Extract the (x, y) coordinate from the center of the cell holding the provided text.  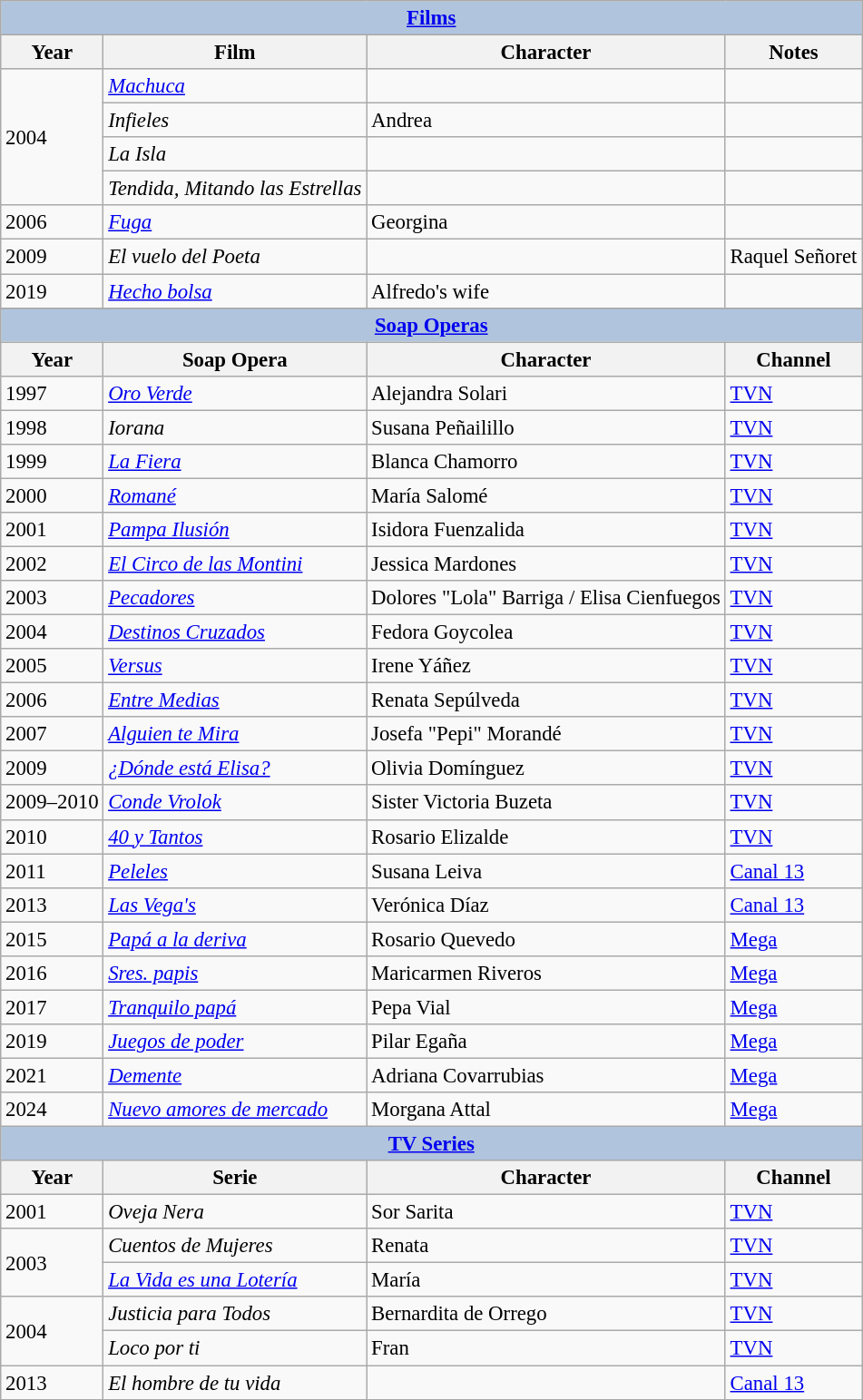
Demente (235, 1075)
Irene Yáñez (546, 666)
1998 (53, 427)
2011 (53, 871)
Oveja Nera (235, 1212)
TV Series (432, 1144)
2016 (53, 974)
Alguien te Mira (235, 734)
Olivia Domínguez (546, 769)
Alfredo's wife (546, 291)
¿Dónde está Elisa? (235, 769)
Rosario Elizalde (546, 837)
2005 (53, 666)
2007 (53, 734)
1997 (53, 393)
La Fiera (235, 462)
Films (432, 18)
Papá a la deriva (235, 939)
Pampa Ilusión (235, 530)
Alejandra Solari (546, 393)
Blanca Chamorro (546, 462)
Josefa "Pepi" Morandé (546, 734)
2024 (53, 1110)
Entre Medias (235, 700)
2009–2010 (53, 803)
Susana Peñailillo (546, 427)
Justicia para Todos (235, 1315)
2015 (53, 939)
Rosario Quevedo (546, 939)
Peleles (235, 871)
Pepa Vial (546, 1007)
Tendida, Mitando las Estrellas (235, 189)
40 y Tantos (235, 837)
Andrea (546, 121)
Renata Sepúlveda (546, 700)
Soap Operas (432, 325)
Bernardita de Orrego (546, 1315)
Morgana Attal (546, 1110)
La Isla (235, 154)
Notes (793, 53)
Destinos Cruzados (235, 632)
Jessica Mardones (546, 563)
El hombre de tu vida (235, 1383)
Fran (546, 1348)
Film (235, 53)
El Circo de las Montini (235, 563)
Raquel Señoret (793, 257)
Dolores "Lola" Barriga / Elisa Cienfuegos (546, 598)
Machuca (235, 86)
Serie (235, 1178)
2021 (53, 1075)
Georgina (546, 222)
2000 (53, 495)
Iorana (235, 427)
Nuevo amores de mercado (235, 1110)
María Salomé (546, 495)
1999 (53, 462)
María (546, 1280)
Maricarmen Riveros (546, 974)
Versus (235, 666)
2017 (53, 1007)
La Vida es una Lotería (235, 1280)
Hecho bolsa (235, 291)
Pecadores (235, 598)
Fedora Goycolea (546, 632)
Adriana Covarrubias (546, 1075)
Sor Sarita (546, 1212)
2002 (53, 563)
Cuentos de Mujeres (235, 1246)
Soap Opera (235, 359)
Loco por ti (235, 1348)
Fuga (235, 222)
2010 (53, 837)
Oro Verde (235, 393)
Infieles (235, 121)
Isidora Fuenzalida (546, 530)
Renata (546, 1246)
Las Vega's (235, 905)
Tranquilo papá (235, 1007)
Verónica Díaz (546, 905)
Susana Leiva (546, 871)
Conde Vrolok (235, 803)
Juegos de poder (235, 1042)
Romané (235, 495)
Sres. papis (235, 974)
Pilar Egaña (546, 1042)
Sister Victoria Buzeta (546, 803)
El vuelo del Poeta (235, 257)
